Provide the [x, y] coordinate of the cell's center where the given text is located.  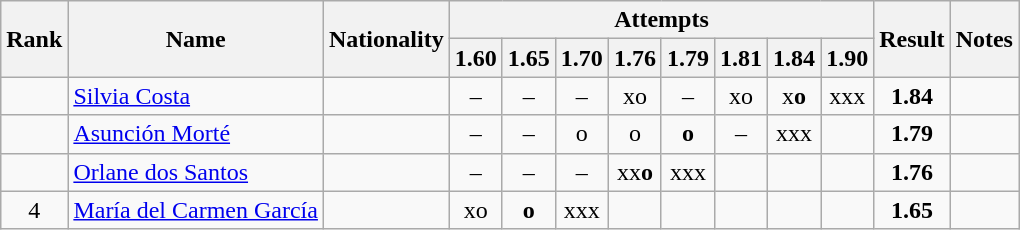
1.90 [848, 58]
1.70 [582, 58]
1.60 [476, 58]
Attempts [661, 20]
Name [196, 39]
María del Carmen García [196, 210]
4 [34, 210]
Rank [34, 39]
Nationality [386, 39]
Result [912, 39]
Silvia Costa [196, 96]
Orlane dos Santos [196, 172]
Notes [984, 39]
Asunción Morté [196, 134]
xxo [634, 172]
1.81 [742, 58]
